Provide the (X, Y) coordinate of the cell's center where the given text is located.  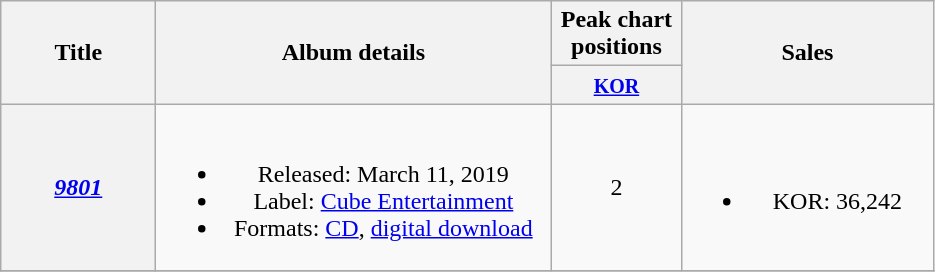
Title (78, 52)
Released: March 11, 2019Label: Cube EntertainmentFormats: CD, digital download (354, 188)
KOR: 36,242 (808, 188)
2 (616, 188)
9801 (78, 188)
Peak chart positions (616, 34)
Sales (808, 52)
Album details (354, 52)
KOR (616, 85)
